Extract the (x, y) coordinate from the center of the cell holding the provided text.  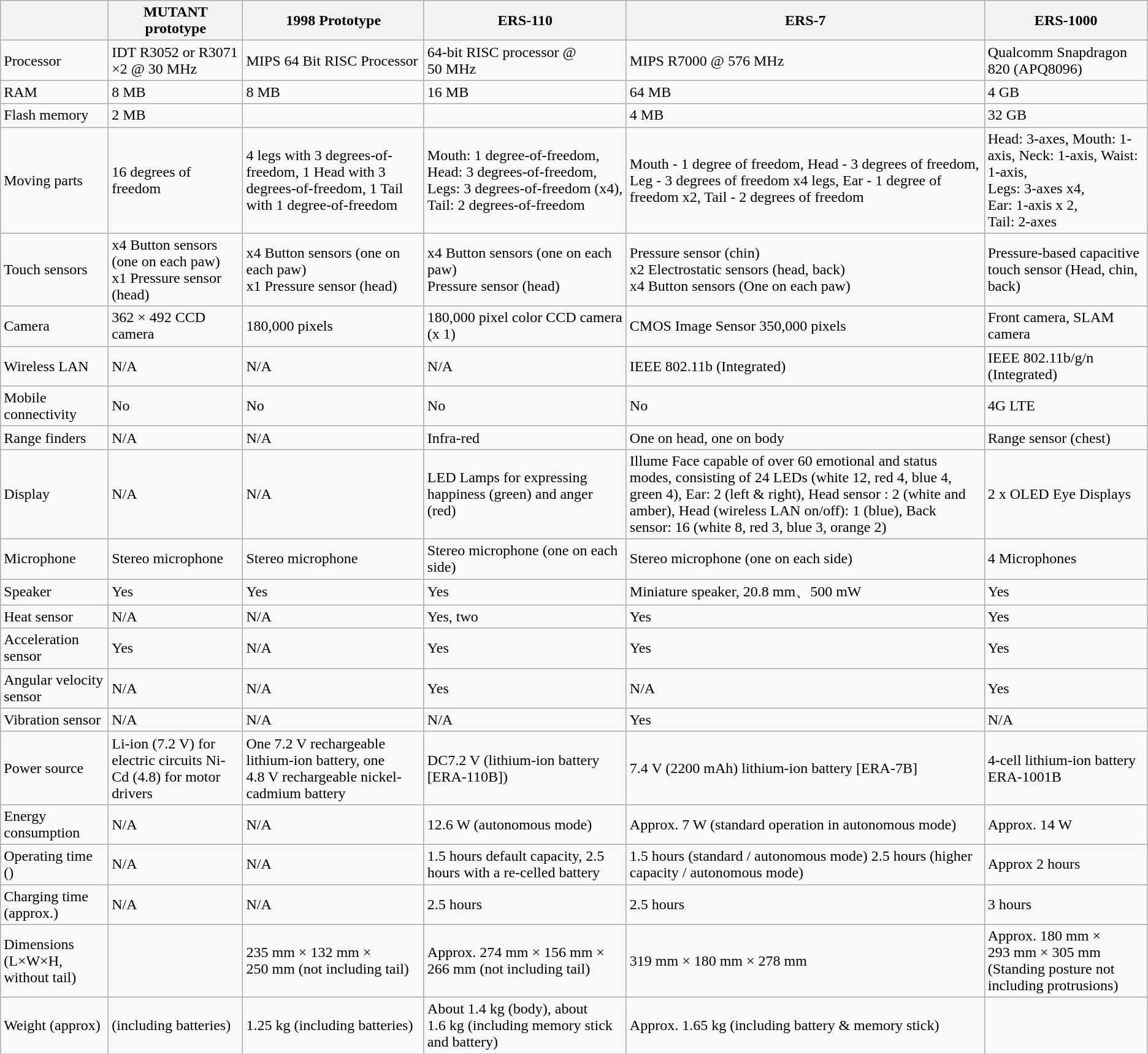
2 MB (175, 115)
Dimensions (L×W×H, without tail) (55, 961)
Weight (approx) (55, 1026)
235 mm × 132 mm × 250 mm (not including tail) (334, 961)
ERS-110 (525, 21)
Front camera, SLAM camera (1066, 326)
4 MB (805, 115)
ERS-1000 (1066, 21)
Mobile connectivity (55, 406)
Speaker (55, 593)
2 x OLED Eye Displays (1066, 494)
180,000 pixel color CCD camera (x 1) (525, 326)
Qualcomm Snapdragon 820 (APQ8096) (1066, 60)
Approx. 274 mm × 156 mm × 266 mm (not including tail) (525, 961)
Vibration sensor (55, 720)
Energy consumption (55, 825)
Moving parts (55, 180)
(including batteries) (175, 1026)
Miniature speaker, 20.8 mm、500 mW (805, 593)
Wireless LAN (55, 366)
Infra-red (525, 437)
Power source (55, 768)
4 Microphones (1066, 558)
Li-ion (7.2 V) for electric circuits Ni-Cd (4.8) for motor drivers (175, 768)
LED Lamps for expressing happiness (green) and anger (red) (525, 494)
1.5 hours default capacity, 2.5 hours with a re-celled battery (525, 864)
MIPS 64 Bit RISC Processor (334, 60)
RAM (55, 92)
Approx. 180 mm × 293 mm × 305 mm (Standing posture not including protrusions) (1066, 961)
About 1.4 kg (body), about 1.6 kg (including memory stick and battery) (525, 1026)
319 mm × 180 mm × 278 mm (805, 961)
180,000 pixels (334, 326)
Microphone (55, 558)
Approx. 1.65 kg (including battery & memory stick) (805, 1026)
1.5 hours (standard / autonomous mode) 2.5 hours (higher capacity / autonomous mode) (805, 864)
1.25 kg (including batteries) (334, 1026)
Pressure sensor (chin)x2 Electrostatic sensors (head, back)x4 Button sensors (One on each paw) (805, 270)
Heat sensor (55, 617)
IDT R3052 or R3071 ×2 @ 30 MHz (175, 60)
12.6 W (autonomous mode) (525, 825)
64-bit RISC processor @ 50 MHz (525, 60)
32 GB (1066, 115)
4 legs with 3 degrees-of-freedom, 1 Head with 3 degrees-of-freedom, 1 Tail with 1 degree-of-freedom (334, 180)
Operating time () (55, 864)
DC7.2 V (lithium-ion battery [ERA-110B]) (525, 768)
IEEE 802.11b (Integrated) (805, 366)
Acceleration sensor (55, 648)
1998 Prototype (334, 21)
4-cell lithium-ion battery ERA-1001B (1066, 768)
16 degrees of freedom (175, 180)
CMOS Image Sensor 350,000 pixels (805, 326)
One 7.2 V rechargeable lithium-ion battery, one 4.8 V rechargeable nickel-cadmium battery (334, 768)
x4 Button sensors (one on each paw)Pressure sensor (head) (525, 270)
Approx. 14 W (1066, 825)
Mouth: 1 degree-of-freedom, Head: 3 degrees-of-freedom, Legs: 3 degrees-of-freedom (x4), Tail: 2 degrees-of-freedom (525, 180)
Display (55, 494)
Range sensor (chest) (1066, 437)
Touch sensors (55, 270)
7.4 V (2200 mAh) lithium-ion battery [ERA-7B] (805, 768)
MUTANT prototype (175, 21)
One on head, one on body (805, 437)
Approx 2 hours (1066, 864)
Pressure-based capacitive touch sensor (Head, chin, back) (1066, 270)
IEEE 802.11b/g/n (Integrated) (1066, 366)
Head: 3-axes, Mouth: 1-axis, Neck: 1-axis, Waist: 1-axis,Legs: 3-axes x4,Ear: 1-axis x 2,Tail: 2-axes (1066, 180)
MIPS R7000 @ 576 MHz (805, 60)
ERS-7 (805, 21)
4 GB (1066, 92)
4G LTE (1066, 406)
Approx. 7 W (standard operation in autonomous mode) (805, 825)
Yes, two (525, 617)
3 hours (1066, 904)
Flash memory (55, 115)
Range finders (55, 437)
Angular velocity sensor (55, 688)
Processor (55, 60)
64 MB (805, 92)
16 MB (525, 92)
Charging time (approx.) (55, 904)
Camera (55, 326)
362 × 492 CCD camera (175, 326)
